Detect which cell encompasses the target text, then output its (x, y) center coordinate. 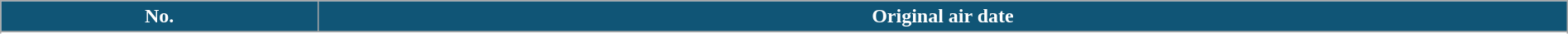
No. (160, 17)
Original air date (943, 17)
